Return (x, y) of the center of cell containing provided text 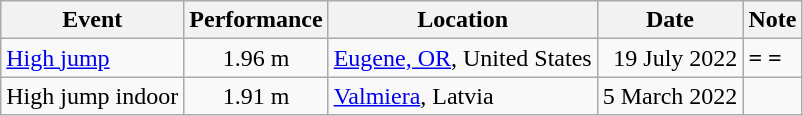
Location (462, 20)
Note (772, 20)
= = (772, 58)
Event (92, 20)
Date (670, 20)
Performance (256, 20)
High jump indoor (92, 96)
Eugene, OR, United States (462, 58)
1.96 m (256, 58)
5 March 2022 (670, 96)
1.91 m (256, 96)
19 July 2022 (670, 58)
Valmiera, Latvia (462, 96)
High jump (92, 58)
